Provide the (x, y) coordinate of the cell's center where the given text is located.  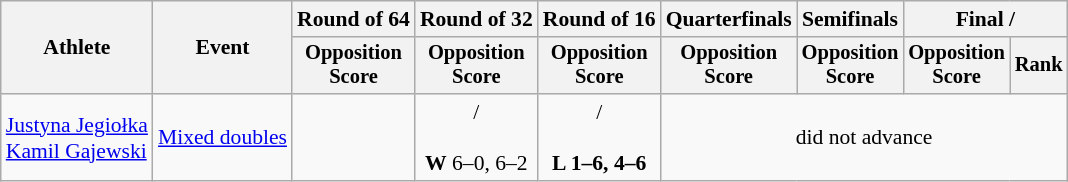
Mixed doubles (222, 138)
/ L 1–6, 4–6 (600, 138)
Rank (1039, 66)
/ W 6–0, 6–2 (476, 138)
Semifinals (850, 19)
Athlete (77, 48)
Final / (985, 19)
Justyna JegiołkaKamil Gajewski (77, 138)
did not advance (864, 138)
Event (222, 48)
Round of 16 (600, 19)
Round of 32 (476, 19)
Round of 64 (354, 19)
Quarterfinals (729, 19)
